From the cell containing the given text, extract its center point as (X, Y) coordinate. 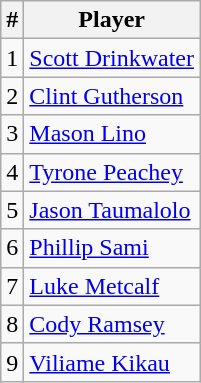
3 (12, 134)
2 (12, 96)
1 (12, 58)
6 (12, 248)
9 (12, 362)
Phillip Sami (112, 248)
8 (12, 324)
Clint Gutherson (112, 96)
Scott Drinkwater (112, 58)
Mason Lino (112, 134)
# (12, 20)
Jason Taumalolo (112, 210)
4 (12, 172)
7 (12, 286)
Cody Ramsey (112, 324)
Viliame Kikau (112, 362)
5 (12, 210)
Player (112, 20)
Tyrone Peachey (112, 172)
Luke Metcalf (112, 286)
